Detect which cell encompasses the target text, then output its (x, y) center coordinate. 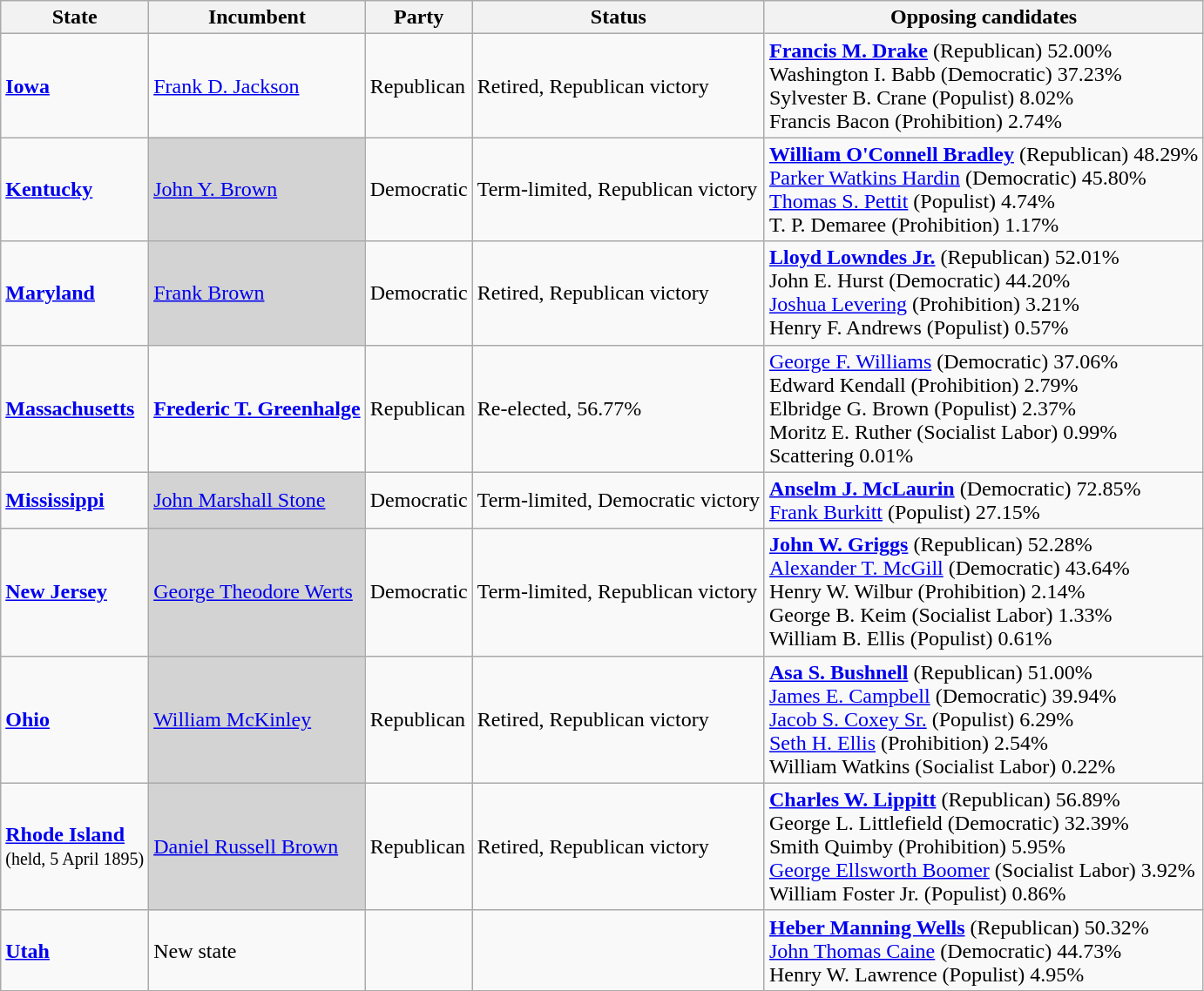
Kentucky (75, 190)
Heber Manning Wells (Republican) 50.32%John Thomas Caine (Democratic) 44.73%Henry W. Lawrence (Populist) 4.95% (983, 950)
Frank Brown (258, 293)
Francis M. Drake (Republican) 52.00%Washington I. Babb (Democratic) 37.23%Sylvester B. Crane (Populist) 8.02%Francis Bacon (Prohibition) 2.74% (983, 85)
Mississippi (75, 500)
Massachusetts (75, 408)
Party (418, 17)
Iowa (75, 85)
Ohio (75, 719)
State (75, 17)
New Jersey (75, 592)
Frank D. Jackson (258, 85)
Re-elected, 56.77% (619, 408)
Incumbent (258, 17)
Anselm J. McLaurin (Democratic) 72.85%Frank Burkitt (Populist) 27.15% (983, 500)
George Theodore Werts (258, 592)
Status (619, 17)
Daniel Russell Brown (258, 846)
John Y. Brown (258, 190)
New state (258, 950)
Rhode Island(held, 5 April 1895) (75, 846)
William McKinley (258, 719)
Lloyd Lowndes Jr. (Republican) 52.01%John E. Hurst (Democratic) 44.20%Joshua Levering (Prohibition) 3.21%Henry F. Andrews (Populist) 0.57% (983, 293)
Term-limited, Democratic victory (619, 500)
Frederic T. Greenhalge (258, 408)
Opposing candidates (983, 17)
Utah (75, 950)
John Marshall Stone (258, 500)
Maryland (75, 293)
